Scan for the cell matching the given text and deliver its [X, Y] coordinate at center. 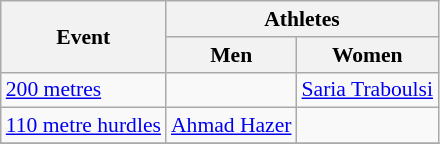
Ahmad Hazer [232, 126]
Event [84, 36]
Men [232, 55]
Athletes [302, 19]
Women [368, 55]
Saria Traboulsi [368, 90]
110 metre hurdles [84, 126]
200 metres [84, 90]
